Find where the given text appears and provide that cell's center as [X, Y] coordinate. 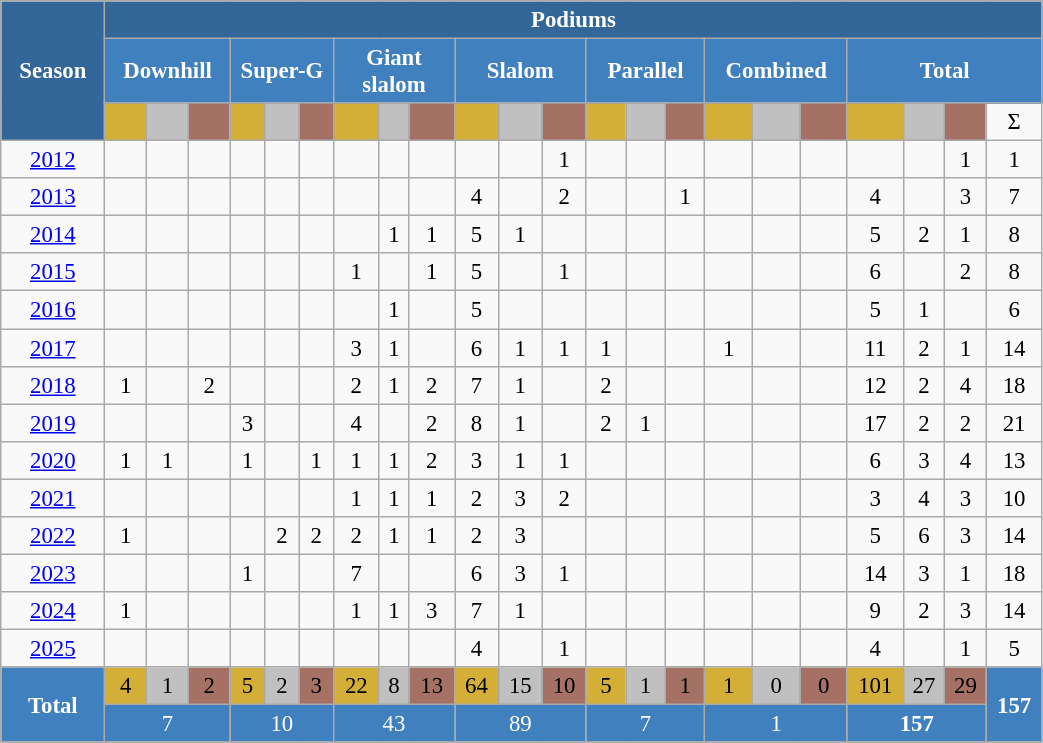
12 [875, 385]
27 [924, 686]
2018 [53, 385]
64 [476, 686]
2020 [53, 460]
22 [356, 686]
2012 [53, 160]
29 [966, 686]
2025 [53, 648]
89 [520, 724]
43 [394, 724]
2019 [53, 423]
Downhill [168, 72]
17 [875, 423]
Slalom [520, 72]
Σ [1014, 122]
2022 [53, 536]
Podiums [574, 20]
15 [520, 686]
101 [875, 686]
9 [875, 611]
Parallel [646, 72]
2014 [53, 235]
2015 [53, 273]
Super-G [282, 72]
21 [1014, 423]
Combined [776, 72]
2013 [53, 197]
2021 [53, 498]
2017 [53, 348]
2024 [53, 611]
Giant slalom [394, 72]
Season [53, 71]
2016 [53, 310]
11 [875, 348]
2023 [53, 573]
